From the cell containing the given text, extract its center point as (x, y) coordinate. 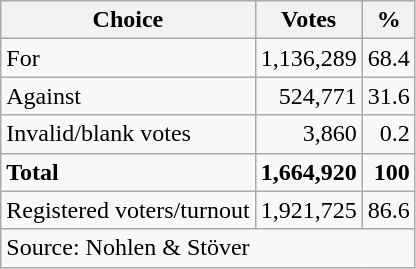
For (128, 58)
Votes (308, 20)
3,860 (308, 134)
Invalid/blank votes (128, 134)
Source: Nohlen & Stöver (208, 248)
86.6 (388, 210)
Against (128, 96)
0.2 (388, 134)
% (388, 20)
Total (128, 172)
1,664,920 (308, 172)
Registered voters/turnout (128, 210)
100 (388, 172)
31.6 (388, 96)
68.4 (388, 58)
524,771 (308, 96)
Choice (128, 20)
1,921,725 (308, 210)
1,136,289 (308, 58)
